Detect which cell encompasses the target text, then output its [x, y] center coordinate. 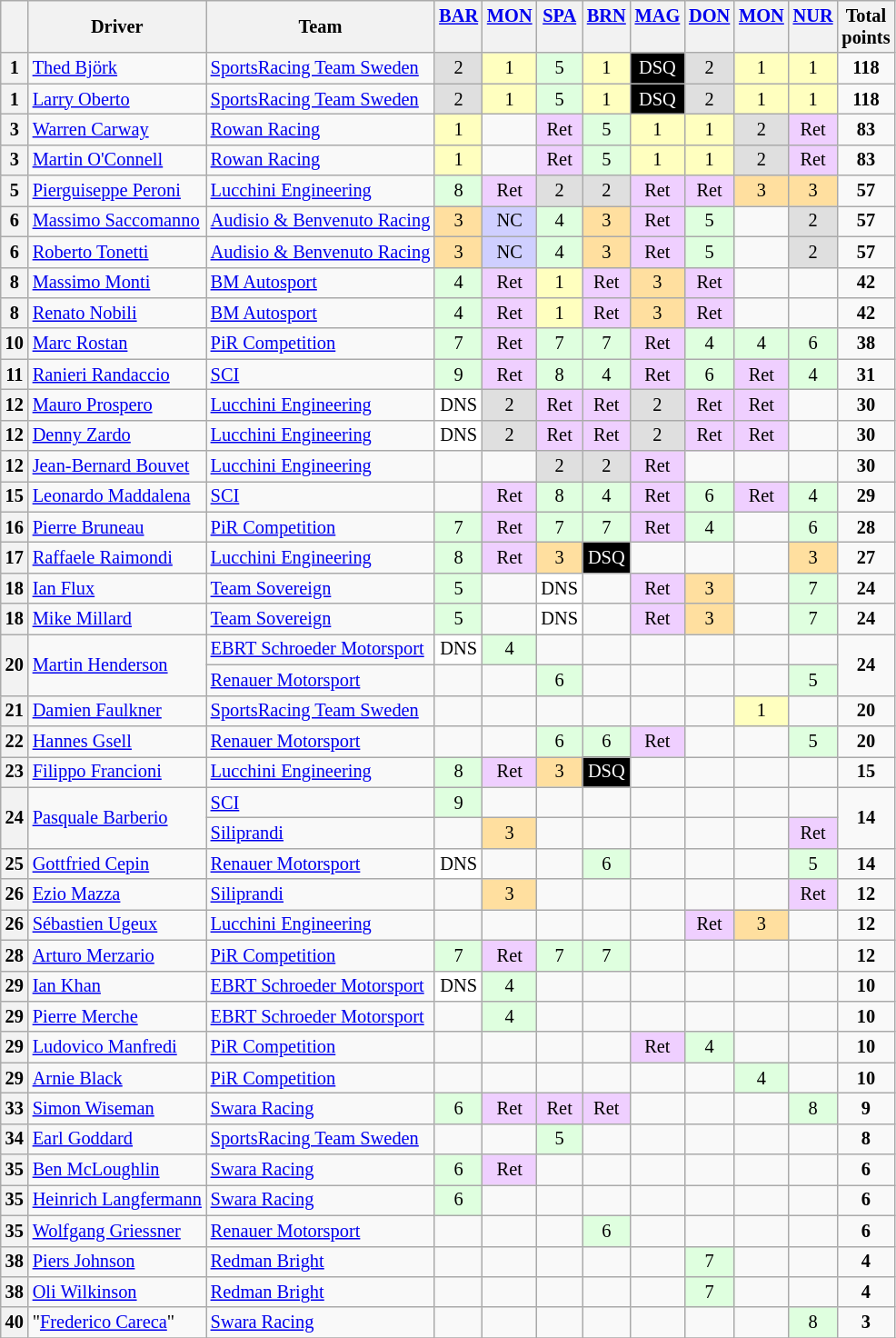
Pasquale Barberio [117, 818]
"Frederico Careca" [117, 1323]
Mike Millard [117, 619]
SPA [559, 26]
Roberto Tonetti [117, 252]
Ian Flux [117, 588]
Ian Khan [117, 986]
Jean-Bernard Bouvet [117, 466]
23 [15, 772]
Piers Johnson [117, 1262]
Ludovico Manfredi [117, 1047]
Ranieri Randaccio [117, 374]
Arnie Black [117, 1078]
Martin Henderson [117, 664]
Heinrich Langfermann [117, 1200]
11 [15, 374]
21 [15, 711]
NUR [813, 26]
Mauro Prospero [117, 404]
Damien Faulkner [117, 711]
Pierre Merche [117, 1016]
Totalpoints [865, 26]
34 [15, 1139]
Gottfried Cepin [117, 864]
Raffaele Raimondi [117, 557]
Earl Goddard [117, 1139]
Arturo Merzario [117, 955]
27 [865, 557]
Thed Björk [117, 68]
Ben McLoughlin [117, 1170]
Oli Wilkinson [117, 1292]
BAR [458, 26]
Filippo Francioni [117, 772]
Massimo Monti [117, 283]
Renato Nobili [117, 313]
Martin O'Connell [117, 160]
Pierre Bruneau [117, 527]
Hannes Gsell [117, 741]
31 [865, 374]
22 [15, 741]
Denny Zardo [117, 435]
BRN [607, 26]
MAG [658, 26]
Massimo Saccomanno [117, 221]
Sébastien Ugeux [117, 924]
Pierguiseppe Peroni [117, 191]
Ezio Mazza [117, 894]
Marc Rostan [117, 344]
25 [15, 864]
33 [15, 1108]
17 [15, 557]
40 [15, 1323]
Larry Oberto [117, 99]
DON [709, 26]
Warren Carway [117, 129]
Simon Wiseman [117, 1108]
Leonardo Maddalena [117, 496]
Driver [117, 26]
Team [321, 26]
Wolfgang Griessner [117, 1231]
16 [15, 527]
